Return (x, y) of the center of cell containing provided text 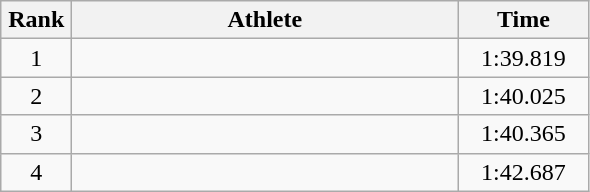
3 (36, 134)
2 (36, 96)
Rank (36, 20)
Time (524, 20)
1:40.365 (524, 134)
1:40.025 (524, 96)
4 (36, 172)
1:42.687 (524, 172)
1 (36, 58)
1:39.819 (524, 58)
Athlete (265, 20)
